Output the [x, y] coordinate of the center of the cell containing the given text.  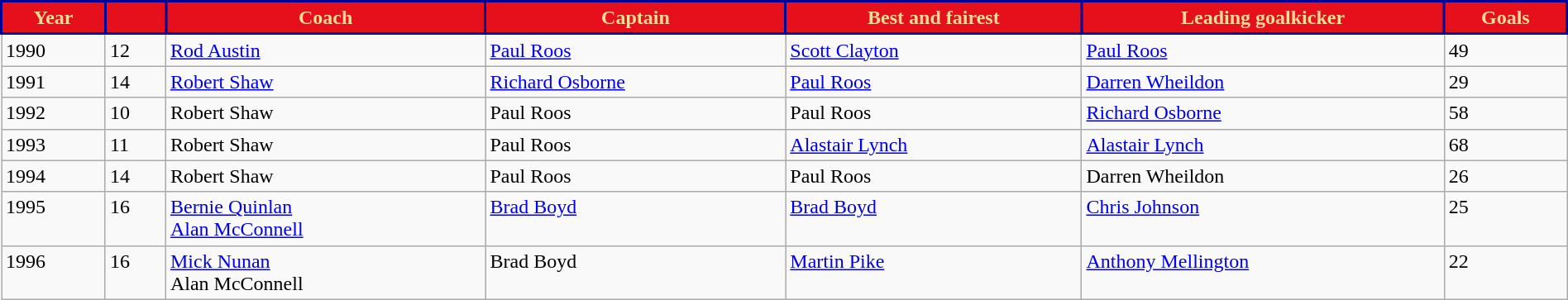
25 [1505, 218]
29 [1505, 82]
Best and fairest [934, 18]
10 [136, 113]
Martin Pike [934, 273]
1996 [54, 273]
Anthony Mellington [1263, 273]
1995 [54, 218]
Rod Austin [326, 50]
1994 [54, 176]
1991 [54, 82]
Goals [1505, 18]
26 [1505, 176]
1993 [54, 145]
Leading goalkicker [1263, 18]
68 [1505, 145]
Chris Johnson [1263, 218]
Bernie QuinlanAlan McConnell [326, 218]
Year [54, 18]
58 [1505, 113]
12 [136, 50]
Scott Clayton [934, 50]
Coach [326, 18]
1992 [54, 113]
11 [136, 145]
Mick NunanAlan McConnell [326, 273]
49 [1505, 50]
Captain [635, 18]
22 [1505, 273]
1990 [54, 50]
